Extract the [x, y] coordinate from the center of the cell holding the provided text.  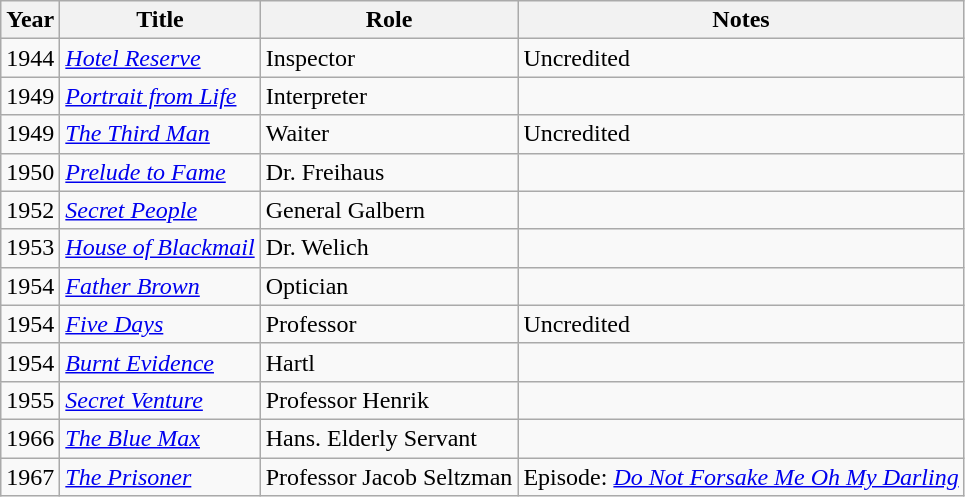
Hans. Elderly Servant [389, 438]
Year [30, 20]
Inspector [389, 58]
1967 [30, 477]
1950 [30, 172]
1944 [30, 58]
Five Days [160, 324]
Professor Jacob Seltzman [389, 477]
Dr. Freihaus [389, 172]
Episode: Do Not Forsake Me Oh My Darling [741, 477]
The Third Man [160, 134]
Dr. Welich [389, 248]
Secret People [160, 210]
General Galbern [389, 210]
Notes [741, 20]
Burnt Evidence [160, 362]
Waiter [389, 134]
Father Brown [160, 286]
Title [160, 20]
Secret Venture [160, 400]
Prelude to Fame [160, 172]
1953 [30, 248]
Professor [389, 324]
Role [389, 20]
1952 [30, 210]
Hartl [389, 362]
House of Blackmail [160, 248]
Optician [389, 286]
1966 [30, 438]
Interpreter [389, 96]
The Blue Max [160, 438]
Professor Henrik [389, 400]
Portrait from Life [160, 96]
The Prisoner [160, 477]
Hotel Reserve [160, 58]
1955 [30, 400]
